Extract the (x, y) coordinate from the center of the cell holding the provided text.  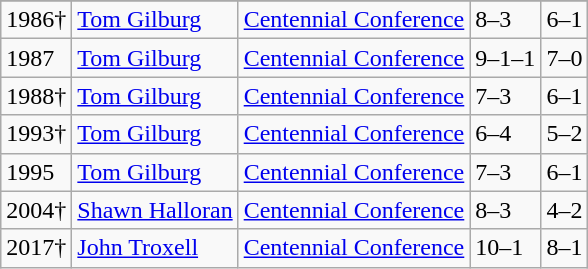
4–2 (564, 210)
9–1–1 (506, 58)
10–1 (506, 248)
1993† (36, 134)
8–1 (564, 248)
Shawn Halloran (155, 210)
2017† (36, 248)
John Troxell (155, 248)
5–2 (564, 134)
1988† (36, 96)
6–4 (506, 134)
1986† (36, 20)
7–0 (564, 58)
1987 (36, 58)
2004† (36, 210)
1995 (36, 172)
